Find where the given text appears and provide that cell's center as [X, Y] coordinate. 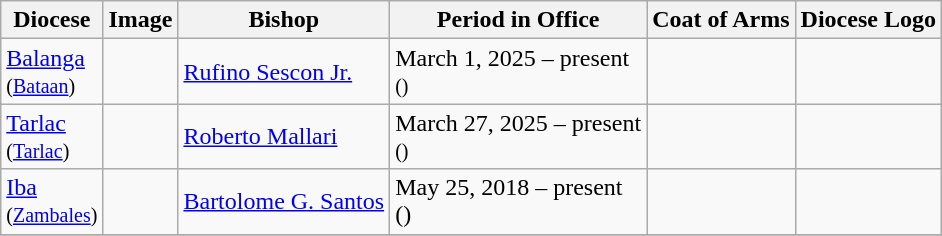
Balanga (Bataan) [52, 72]
Period in Office [518, 20]
March 1, 2025 – present () [518, 72]
Diocese [52, 20]
Diocese Logo [868, 20]
Bartolome G. Santos [284, 202]
Tarlac (Tarlac) [52, 136]
May 25, 2018 – present() [518, 202]
Iba (Zambales) [52, 202]
Coat of Arms [721, 20]
Image [140, 20]
Rufino Sescon Jr. [284, 72]
March 27, 2025 – present () [518, 136]
Bishop [284, 20]
Roberto Mallari [284, 136]
